Capture the cell that displays the provided text and extract its [X, Y] central coordinate. 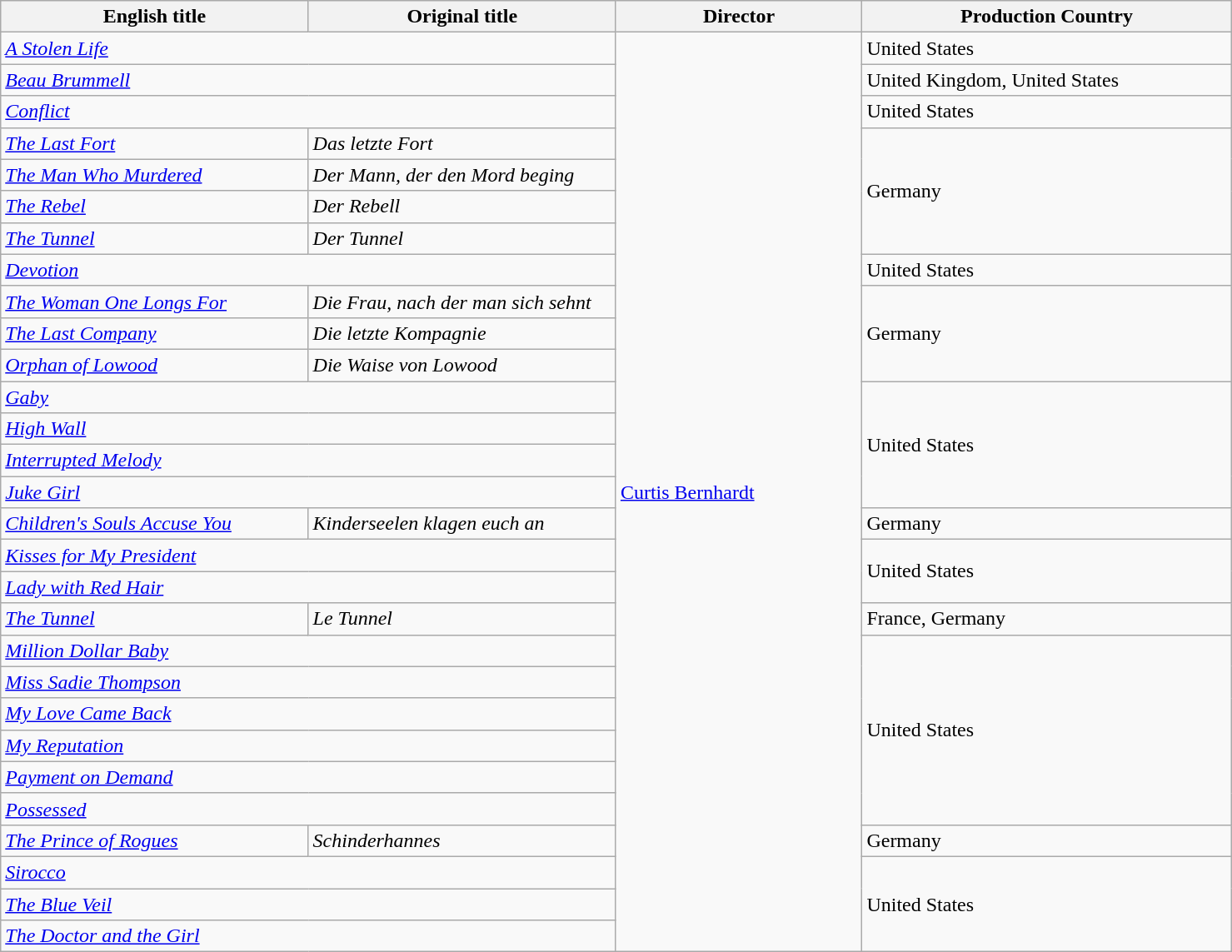
Lady with Red Hair [308, 587]
The Last Fort [155, 143]
Schinderhannes [461, 840]
Juke Girl [308, 492]
The Last Company [155, 333]
The Woman One Longs For [155, 302]
My Love Came Back [308, 714]
The Blue Veil [308, 904]
The Doctor and the Girl [308, 936]
The Man Who Murdered [155, 175]
High Wall [308, 429]
Le Tunnel [461, 619]
Die Frau, nach der man sich sehnt [461, 302]
Curtis Bernhardt [738, 492]
A Stolen Life [308, 48]
Beau Brummell [308, 80]
Production Country [1046, 17]
My Reputation [308, 745]
Das letzte Fort [461, 143]
Sirocco [308, 872]
Payment on Demand [308, 777]
Original title [461, 17]
Die letzte Kompagnie [461, 333]
Possessed [308, 809]
Interrupted Melody [308, 461]
Million Dollar Baby [308, 650]
Director [738, 17]
Der Rebell [461, 207]
Orphan of Lowood [155, 365]
Kinderseelen klagen euch an [461, 524]
Der Tunnel [461, 238]
Gaby [308, 397]
The Prince of Rogues [155, 840]
Children's Souls Accuse You [155, 524]
Der Mann, der den Mord beging [461, 175]
France, Germany [1046, 619]
Conflict [308, 112]
Die Waise von Lowood [461, 365]
English title [155, 17]
Kisses for My President [308, 556]
Devotion [308, 270]
United Kingdom, United States [1046, 80]
Miss Sadie Thompson [308, 682]
The Rebel [155, 207]
